From the cell containing the given text, extract its center point as (x, y) coordinate. 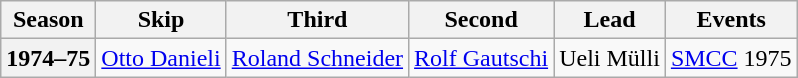
Roland Schneider (317, 58)
Ueli Mülli (610, 58)
Season (48, 20)
Otto Danieli (161, 58)
Third (317, 20)
Lead (610, 20)
SMCC 1975 (731, 58)
Second (482, 20)
Rolf Gautschi (482, 58)
1974–75 (48, 58)
Events (731, 20)
Skip (161, 20)
